From the cell containing the given text, extract its center point as (x, y) coordinate. 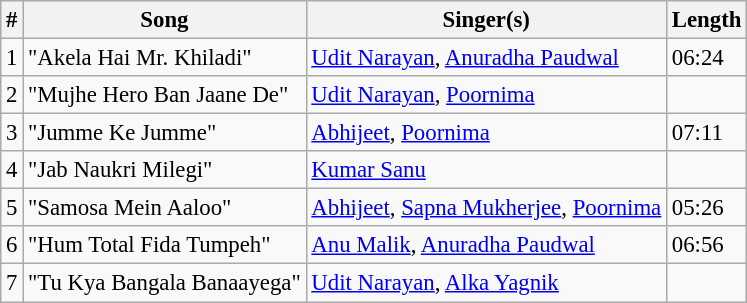
"Tu Kya Bangala Banaayega" (164, 283)
Length (707, 20)
05:26 (707, 208)
Kumar Sanu (486, 170)
1 (12, 58)
Abhijeet, Poornima (486, 133)
"Mujhe Hero Ban Jaane De" (164, 95)
6 (12, 245)
5 (12, 208)
"Jab Naukri Milegi" (164, 170)
"Jumme Ke Jumme" (164, 133)
Song (164, 20)
2 (12, 95)
Udit Narayan, Anuradha Paudwal (486, 58)
Singer(s) (486, 20)
7 (12, 283)
"Hum Total Fida Tumpeh" (164, 245)
Udit Narayan, Poornima (486, 95)
Abhijeet, Sapna Mukherjee, Poornima (486, 208)
4 (12, 170)
"Samosa Mein Aaloo" (164, 208)
07:11 (707, 133)
"Akela Hai Mr. Khiladi" (164, 58)
Anu Malik, Anuradha Paudwal (486, 245)
Udit Narayan, Alka Yagnik (486, 283)
# (12, 20)
3 (12, 133)
06:24 (707, 58)
06:56 (707, 245)
